From the cell containing the given text, extract its center point as (X, Y) coordinate. 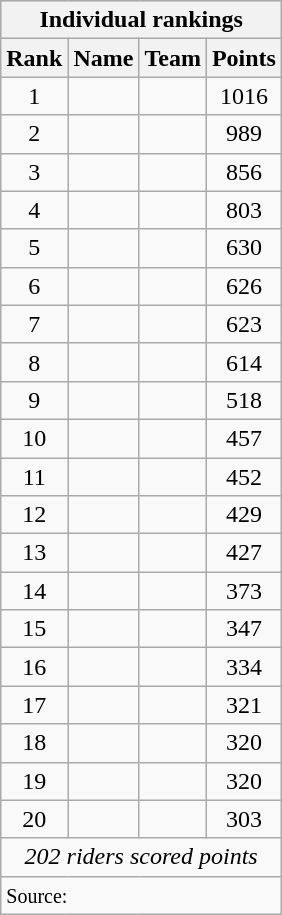
Source: (142, 895)
427 (244, 553)
13 (34, 553)
303 (244, 819)
429 (244, 515)
7 (34, 324)
803 (244, 210)
18 (34, 743)
16 (34, 667)
10 (34, 438)
Points (244, 58)
Team (173, 58)
5 (34, 248)
630 (244, 248)
334 (244, 667)
989 (244, 134)
Rank (34, 58)
11 (34, 477)
17 (34, 705)
614 (244, 362)
202 riders scored points (142, 857)
8 (34, 362)
1016 (244, 96)
6 (34, 286)
Individual rankings (142, 20)
626 (244, 286)
457 (244, 438)
Name (104, 58)
2 (34, 134)
9 (34, 400)
19 (34, 781)
373 (244, 591)
14 (34, 591)
518 (244, 400)
4 (34, 210)
347 (244, 629)
856 (244, 172)
3 (34, 172)
452 (244, 477)
15 (34, 629)
1 (34, 96)
12 (34, 515)
20 (34, 819)
321 (244, 705)
623 (244, 324)
